Provide the [X, Y] coordinate of the cell's center where the given text is located.  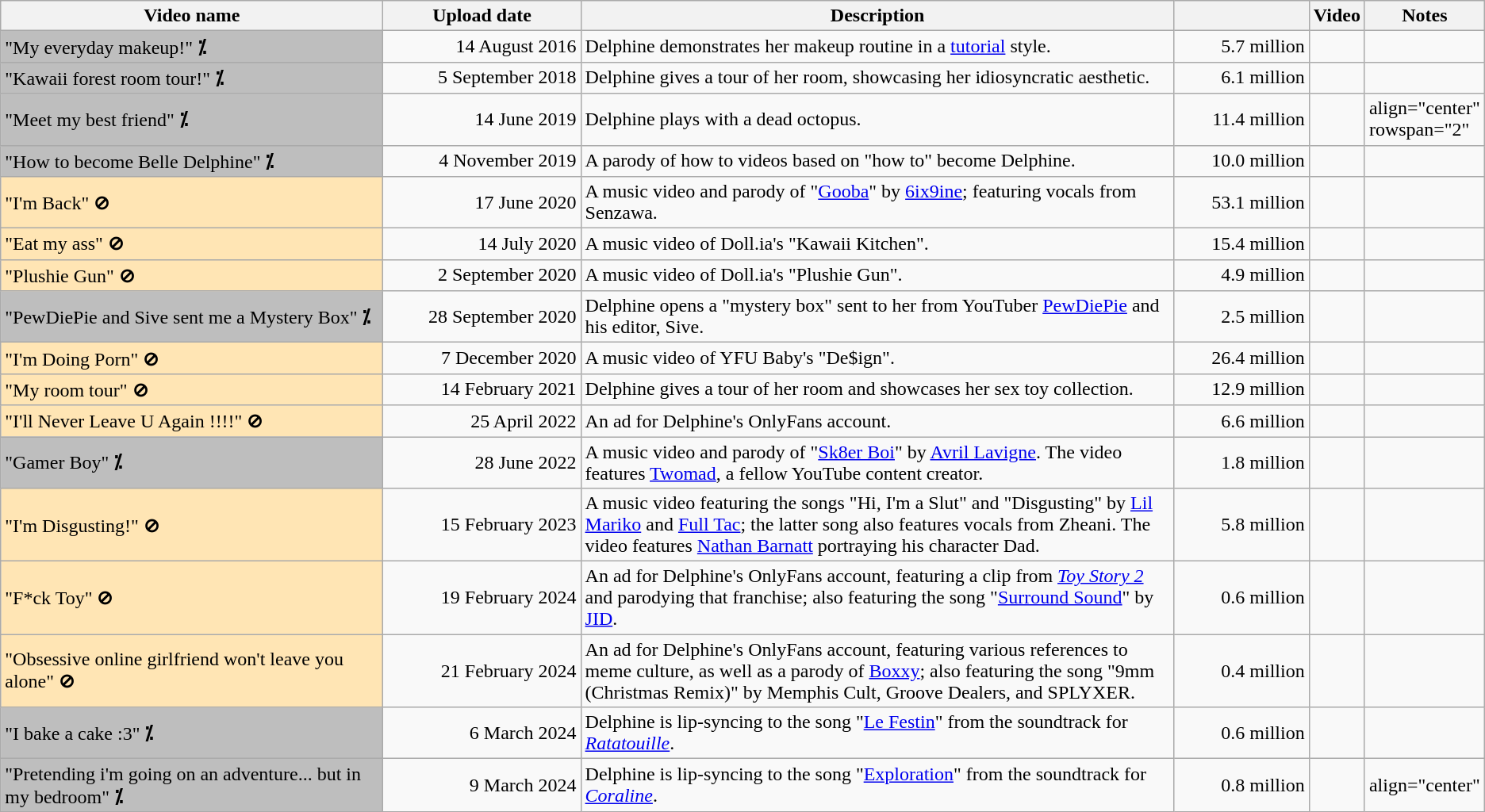
Delphine opens a "mystery box" sent to her from YouTuber PewDiePie and his editor, Sive. [877, 317]
align="center" [1425, 785]
14 June 2019 [482, 119]
4 November 2019 [482, 161]
align="center" rowspan="2" [1425, 119]
5.8 million [1241, 525]
"Eat my ass" ⊘ [192, 244]
2 September 2020 [482, 275]
1.8 million [1241, 462]
"I'm Doing Porn" ⊘ [192, 358]
15 February 2023 [482, 525]
6.6 million [1241, 421]
11.4 million [1241, 119]
Upload date [482, 16]
Delphine is lip-syncing to the song "Exploration" from the soundtrack for Coraline. [877, 785]
0.4 million [1241, 671]
21 February 2024 [482, 671]
A music video of Doll.ia's "Plushie Gun". [877, 275]
26.4 million [1241, 358]
"Gamer Boy" ⁒ [192, 462]
14 August 2016 [482, 47]
A parody of how to videos based on "how to" become Delphine. [877, 161]
"My everyday makeup!" ⁒ [192, 47]
Description [877, 16]
19 February 2024 [482, 598]
"I'll Never Leave U Again !!!!" ⊘ [192, 421]
Video [1337, 16]
9 March 2024 [482, 785]
10.0 million [1241, 161]
28 June 2022 [482, 462]
12.9 million [1241, 389]
25 April 2022 [482, 421]
"Pretending i'm going on an adventure... but in my bedroom" ⁒ [192, 785]
"Plushie Gun" ⊘ [192, 275]
"Kawaii forest room tour!" ⁒ [192, 78]
A music video of YFU Baby's "De$ign". [877, 358]
A music video and parody of "Sk8er Boi" by Avril Lavigne. The video features Twomad, a fellow YouTube content creator. [877, 462]
"How to become Belle Delphine" ⁒ [192, 161]
17 June 2020 [482, 203]
4.9 million [1241, 275]
0.8 million [1241, 785]
6 March 2024 [482, 733]
28 September 2020 [482, 317]
15.4 million [1241, 244]
A music video and parody of "Gooba" by 6ix9ine; featuring vocals from Senzawa. [877, 203]
"I'm Disgusting!" ⊘ [192, 525]
Delphine plays with a dead octopus. [877, 119]
A music video of Doll.ia's "Kawaii Kitchen". [877, 244]
Video name [192, 16]
2.5 million [1241, 317]
Notes [1425, 16]
7 December 2020 [482, 358]
Delphine demonstrates her makeup routine in a tutorial style. [877, 47]
Delphine gives a tour of her room, showcasing her idiosyncratic aesthetic. [877, 78]
14 July 2020 [482, 244]
"Obsessive online girlfriend won't leave you alone" ⊘ [192, 671]
53.1 million [1241, 203]
5.7 million [1241, 47]
An ad for Delphine's OnlyFans account. [877, 421]
"My room tour" ⊘ [192, 389]
Delphine gives a tour of her room and showcases her sex toy collection. [877, 389]
"I bake a cake :3" ⁒ [192, 733]
"Meet my best friend" ⁒ [192, 119]
"PewDiePie and Sive sent me a Mystery Box" ⁒ [192, 317]
6.1 million [1241, 78]
Delphine is lip-syncing to the song "Le Festin" from the soundtrack for Ratatouille. [877, 733]
"F*ck Toy" ⊘ [192, 598]
14 February 2021 [482, 389]
5 September 2018 [482, 78]
"I'm Back" ⊘ [192, 203]
